Provide the [x, y] coordinate of the cell's center where the given text is located.  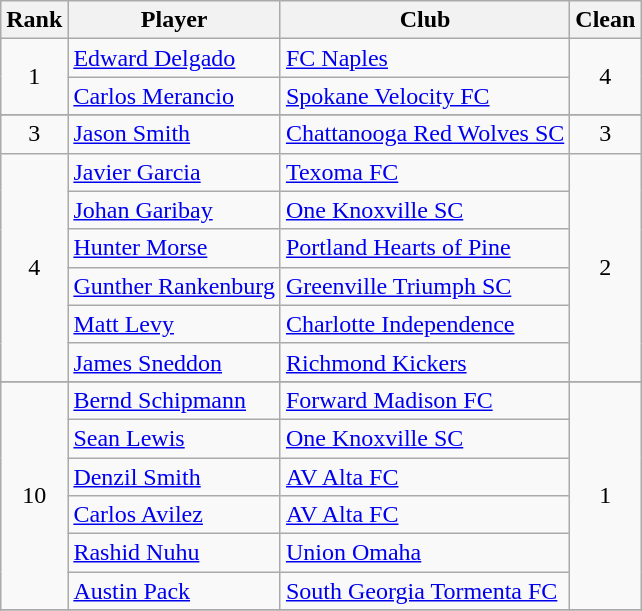
Matt Levy [174, 324]
Clean [606, 20]
Player [174, 20]
Rashid Nuhu [174, 553]
Gunther Rankenburg [174, 286]
Jason Smith [174, 134]
Chattanooga Red Wolves SC [424, 134]
Rank [34, 20]
Hunter Morse [174, 248]
2 [606, 267]
Carlos Avilez [174, 515]
James Sneddon [174, 362]
South Georgia Tormenta FC [424, 591]
Edward Delgado [174, 58]
Bernd Schipmann [174, 400]
Richmond Kickers [424, 362]
Forward Madison FC [424, 400]
Portland Hearts of Pine [424, 248]
Sean Lewis [174, 438]
FC Naples [424, 58]
Denzil Smith [174, 477]
Charlotte Independence [424, 324]
Texoma FC [424, 172]
Spokane Velocity FC [424, 96]
Club [424, 20]
10 [34, 495]
Greenville Triumph SC [424, 286]
Union Omaha [424, 553]
Carlos Merancio [174, 96]
Austin Pack [174, 591]
Johan Garibay [174, 210]
Javier Garcia [174, 172]
